For the text-containing cell, return its midpoint in [x, y] coordinate format. 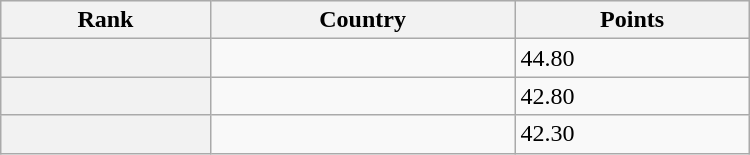
42.30 [632, 134]
Country [362, 20]
42.80 [632, 96]
Points [632, 20]
44.80 [632, 58]
Rank [106, 20]
